Output the [X, Y] coordinate of the center of the cell containing the given text.  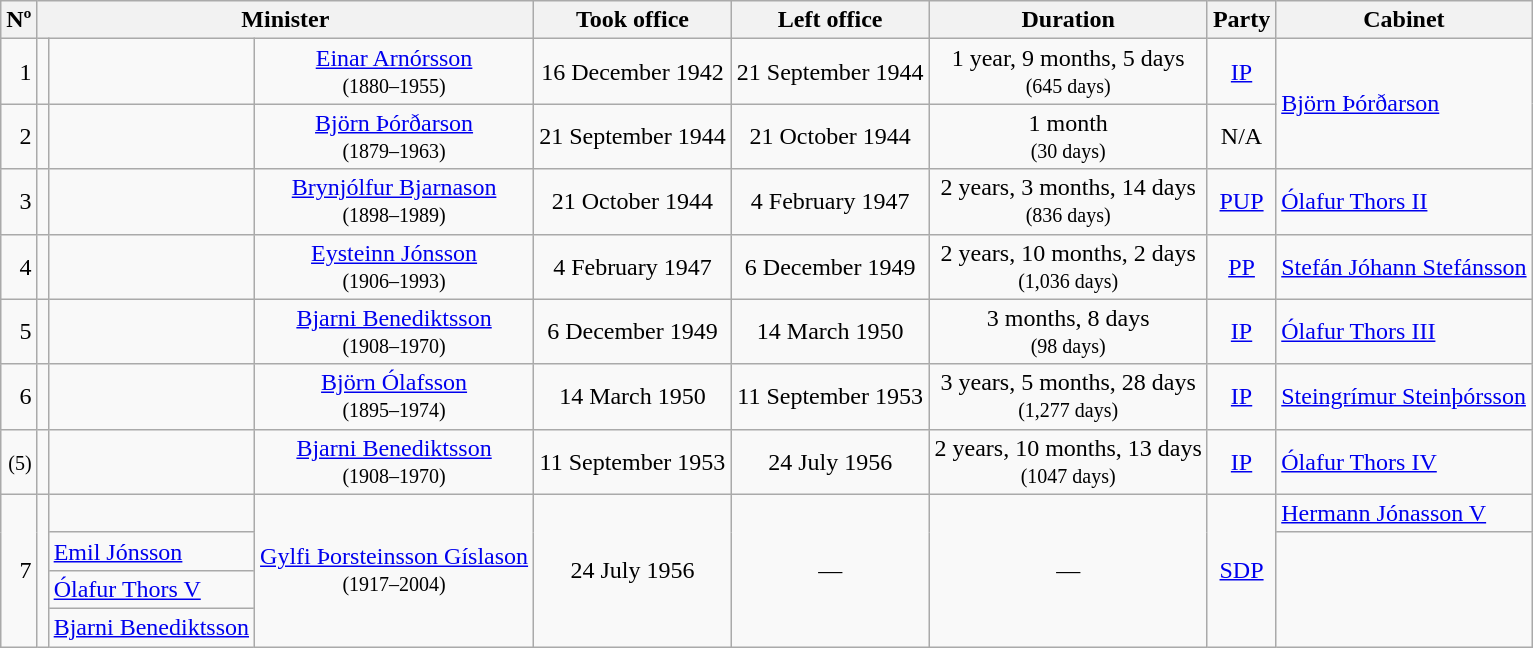
Stefán Jóhann Stefánsson [1404, 266]
Björn Þórðarson [1404, 104]
Eysteinn Jónsson(1906–1993) [394, 266]
1 year, 9 months, 5 days(645 days) [1068, 72]
Björn Ólafsson(1895–1974) [394, 396]
2 years, 10 months, 13 days(1047 days) [1068, 462]
16 December 1942 [633, 72]
Nº [19, 20]
Ólafur Thors IV [1404, 462]
2 [19, 136]
Björn Þórðarson(1879–1963) [394, 136]
3 years, 5 months, 28 days(1,277 days) [1068, 396]
Left office [830, 20]
Einar Arnórsson(1880–1955) [394, 72]
SDP [1241, 570]
Ólafur Thors III [1404, 332]
Duration [1068, 20]
Bjarni Benediktsson [151, 627]
Ólafur Thors V [151, 589]
Ólafur Thors II [1404, 202]
PUP [1241, 202]
5 [19, 332]
2 years, 3 months, 14 days(836 days) [1068, 202]
3 [19, 202]
Hermann Jónasson V [1404, 513]
(5) [19, 462]
3 months, 8 days(98 days) [1068, 332]
4 [19, 266]
7 [19, 570]
Minister [286, 20]
Steingrímur Steinþórsson [1404, 396]
N/A [1241, 136]
PP [1241, 266]
Took office [633, 20]
Emil Jónsson [151, 551]
Cabinet [1404, 20]
6 [19, 396]
Party [1241, 20]
2 years, 10 months, 2 days(1,036 days) [1068, 266]
1 month(30 days) [1068, 136]
Gylfi Þorsteinsson Gíslason(1917–2004) [394, 570]
1 [19, 72]
Brynjólfur Bjarnason(1898–1989) [394, 202]
